For the text-containing cell, return its midpoint in [x, y] coordinate format. 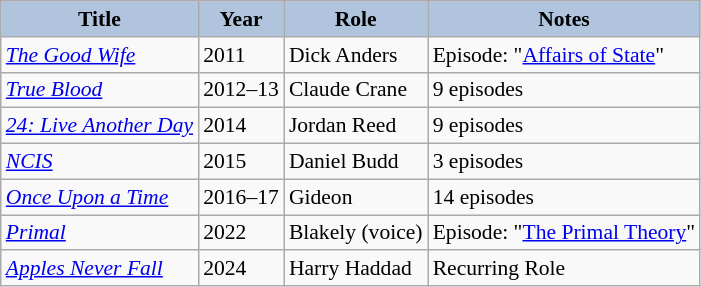
3 episodes [564, 162]
Harry Haddad [356, 269]
14 episodes [564, 197]
2016–17 [241, 197]
Recurring Role [564, 269]
2014 [241, 126]
Once Upon a Time [100, 197]
Dick Anders [356, 55]
Notes [564, 19]
2015 [241, 162]
Title [100, 19]
2024 [241, 269]
The Good Wife [100, 55]
2022 [241, 233]
Role [356, 19]
Apples Never Fall [100, 269]
24: Live Another Day [100, 126]
2012–13 [241, 90]
Episode: "The Primal Theory" [564, 233]
Blakely (voice) [356, 233]
Daniel Budd [356, 162]
Episode: "Affairs of State" [564, 55]
True Blood [100, 90]
NCIS [100, 162]
2011 [241, 55]
Claude Crane [356, 90]
Gideon [356, 197]
Year [241, 19]
Primal [100, 233]
Jordan Reed [356, 126]
